Scan for the cell matching the given text and deliver its [X, Y] coordinate at center. 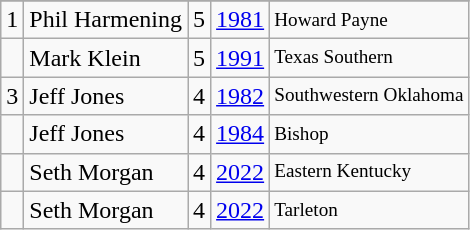
3 [12, 96]
1991 [240, 58]
Texas Southern [369, 58]
Eastern Kentucky [369, 172]
Mark Klein [106, 58]
Tarleton [369, 210]
Howard Payne [369, 20]
1982 [240, 96]
Southwestern Oklahoma [369, 96]
1984 [240, 134]
Phil Harmening [106, 20]
1 [12, 20]
Bishop [369, 134]
1981 [240, 20]
